Determine the [X, Y] coordinate at the center of the cell enclosing the given text.  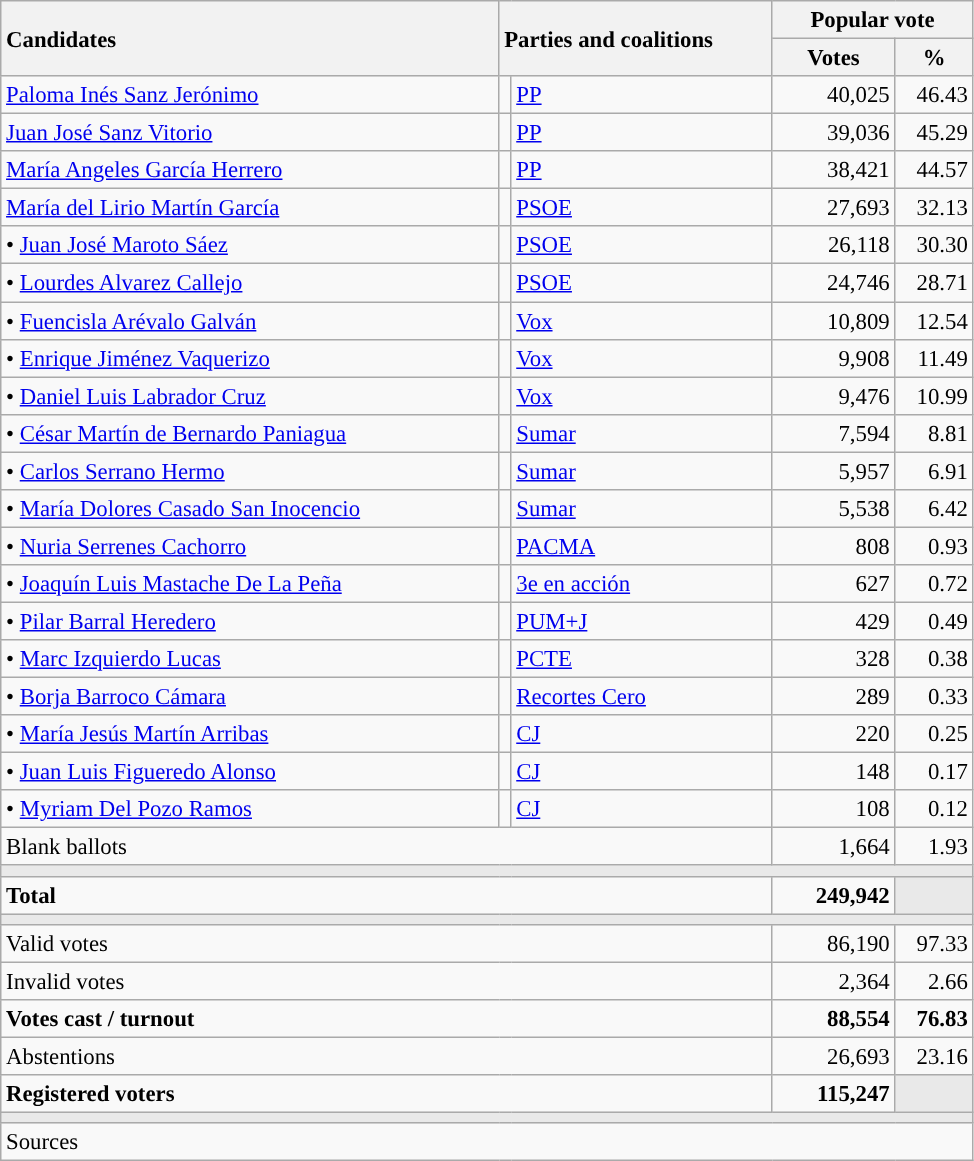
Sources [487, 1142]
• Juan José Maroto Sáez [250, 245]
Invalid votes [386, 981]
• Borja Barroco Cámara [250, 697]
Abstentions [386, 1056]
1.93 [934, 847]
76.83 [934, 1019]
3e en acción [642, 584]
• Juan Luis Figueredo Alonso [250, 772]
115,247 [834, 1094]
Valid votes [386, 943]
24,746 [834, 283]
10,809 [834, 321]
• Enrique Jiménez Vaquerizo [250, 358]
Paloma Inés Sanz Jerónimo [250, 95]
0.17 [934, 772]
• Pilar Barral Heredero [250, 621]
• María Dolores Casado San Inocencio [250, 509]
328 [834, 659]
249,942 [834, 895]
44.57 [934, 170]
Juan José Sanz Vitorio [250, 133]
27,693 [834, 208]
0.12 [934, 809]
11.49 [934, 358]
PUM+J [642, 621]
0.93 [934, 546]
0.72 [934, 584]
26,693 [834, 1056]
• Lourdes Alvarez Callejo [250, 283]
7,594 [834, 433]
9,476 [834, 396]
97.33 [934, 943]
23.16 [934, 1056]
• Fuencisla Arévalo Galván [250, 321]
627 [834, 584]
289 [834, 697]
88,554 [834, 1019]
26,118 [834, 245]
5,957 [834, 471]
Recortes Cero [642, 697]
Votes cast / turnout [386, 1019]
30.30 [934, 245]
• Joaquín Luis Mastache De La Peña [250, 584]
Popular vote [872, 20]
8.81 [934, 433]
María Angeles García Herrero [250, 170]
• Nuria Serrenes Cachorro [250, 546]
148 [834, 772]
38,421 [834, 170]
46.43 [934, 95]
9,908 [834, 358]
6.91 [934, 471]
86,190 [834, 943]
• Marc Izquierdo Lucas [250, 659]
45.29 [934, 133]
• Myriam Del Pozo Ramos [250, 809]
Parties and coalitions [636, 38]
40,025 [834, 95]
220 [834, 734]
2,364 [834, 981]
Votes [834, 58]
12.54 [934, 321]
429 [834, 621]
PACMA [642, 546]
• María Jesús Martín Arribas [250, 734]
39,036 [834, 133]
0.38 [934, 659]
5,538 [834, 509]
0.49 [934, 621]
10.99 [934, 396]
• Carlos Serrano Hermo [250, 471]
108 [834, 809]
Total [386, 895]
1,664 [834, 847]
PCTE [642, 659]
28.71 [934, 283]
0.33 [934, 697]
6.42 [934, 509]
Candidates [250, 38]
Blank ballots [386, 847]
808 [834, 546]
2.66 [934, 981]
María del Lirio Martín García [250, 208]
Registered voters [386, 1094]
• Daniel Luis Labrador Cruz [250, 396]
• César Martín de Bernardo Paniagua [250, 433]
% [934, 58]
32.13 [934, 208]
0.25 [934, 734]
